Extract the [X, Y] coordinate from the center of the cell holding the provided text.  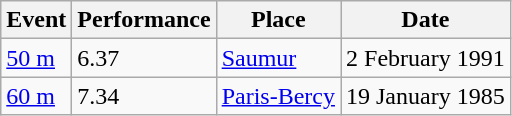
Place [278, 20]
Date [425, 20]
60 m [36, 96]
50 m [36, 58]
Saumur [278, 58]
19 January 1985 [425, 96]
Event [36, 20]
Paris-Bercy [278, 96]
7.34 [144, 96]
2 February 1991 [425, 58]
Performance [144, 20]
6.37 [144, 58]
